Search for the cell housing the specified text and yield its [x, y] center coordinate. 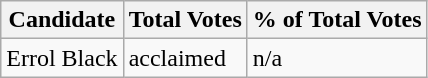
% of Total Votes [337, 20]
Errol Black [62, 58]
Total Votes [185, 20]
Candidate [62, 20]
acclaimed [185, 58]
n/a [337, 58]
